Extract the [x, y] coordinate from the center of the cell holding the provided text.  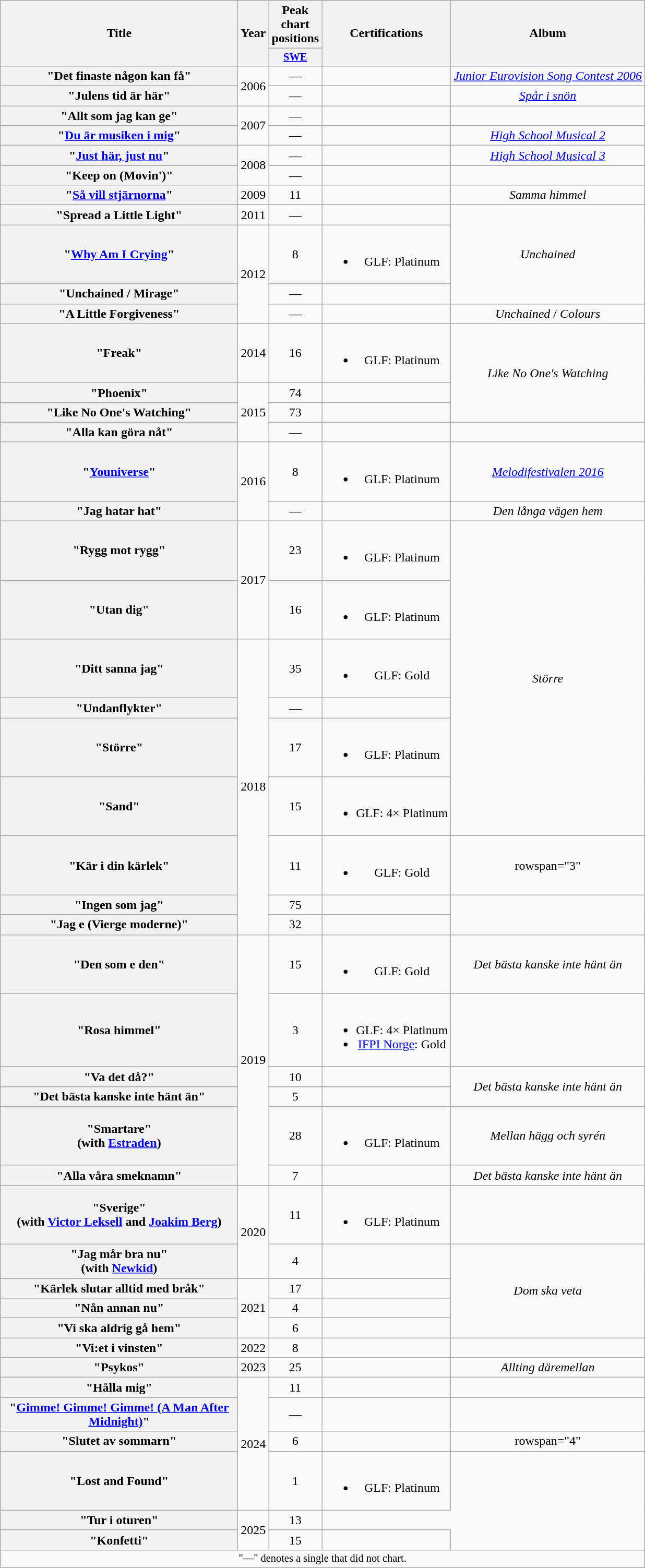
"Sverige"(with Victor Leksell and Joakim Berg) [119, 1215]
Title [119, 33]
"Kär i din kärlek" [119, 865]
"Keep on (Movin')" [119, 175]
"Kärlek slutar alltid med bråk" [119, 1288]
Samma himmel [548, 195]
"Why Am I Crying" [119, 255]
"Gimme! Gimme! Gimme! (A Man After Midnight)" [119, 1414]
Mellan hägg och syrén [548, 1135]
2014 [254, 353]
2011 [254, 215]
2019 [254, 1060]
rowspan="4" [548, 1441]
"Just här, just nu" [119, 155]
rowspan="3" [548, 865]
"Allt som jag kan ge" [119, 116]
75 [295, 905]
"Freak" [119, 353]
2009 [254, 195]
25 [295, 1368]
2023 [254, 1368]
Year [254, 33]
High School Musical 2 [548, 136]
"Det finaste någon kan få" [119, 76]
"Den som e den" [119, 964]
"Undanflykter" [119, 708]
"Rosa himmel" [119, 1030]
"Jag e (Vierge moderne)" [119, 925]
2021 [254, 1308]
2012 [254, 274]
2020 [254, 1231]
Unchained / Colours [548, 314]
"Va det då?" [119, 1076]
"Julens tid är här" [119, 96]
Junior Eurovision Song Contest 2006 [548, 76]
"Alla kan göra nåt" [119, 432]
"Nån annan nu" [119, 1308]
2006 [254, 86]
3 [295, 1030]
"Sand" [119, 807]
73 [295, 412]
Spår i snön [548, 96]
"Hålla mig" [119, 1387]
5 [295, 1096]
"Så vill stjärnorna" [119, 195]
"Psykos" [119, 1368]
Peak chart positions [295, 25]
Melodifestivalen 2016 [548, 472]
"Youniverse" [119, 472]
2024 [254, 1444]
2017 [254, 580]
"—" denotes a single that did not chart. [322, 1559]
"Utan dig" [119, 609]
Allting däremellan [548, 1368]
35 [295, 669]
"Större" [119, 747]
"Phoenix" [119, 392]
2016 [254, 481]
Album [548, 33]
"Alla våra smeknamn" [119, 1175]
Certifications [386, 33]
2007 [254, 126]
"A Little Forgiveness" [119, 314]
"Du är musiken i mig" [119, 136]
"Spread a Little Light" [119, 215]
Dom ska veta [548, 1291]
Like No One's Watching [548, 373]
2022 [254, 1348]
10 [295, 1076]
7 [295, 1175]
"Like No One's Watching" [119, 412]
High School Musical 3 [548, 155]
GLF: 4× PlatinumIFPI Norge: Gold [386, 1030]
"Unchained / Mirage" [119, 294]
"Slutet av sommarn" [119, 1441]
"Konfetti" [119, 1540]
"Smartare"(with Estraden) [119, 1135]
"Ditt sanna jag" [119, 669]
"Ingen som jag" [119, 905]
23 [295, 551]
1 [295, 1481]
"Rygg mot rygg" [119, 551]
"Lost and Found" [119, 1481]
"Det bästa kanske inte hänt än" [119, 1096]
28 [295, 1135]
2015 [254, 412]
SWE [295, 57]
"Vi ska aldrig gå hem" [119, 1328]
2008 [254, 165]
Unchained [548, 255]
13 [295, 1520]
"Tur i oturen" [119, 1520]
74 [295, 392]
GLF: 4× Platinum [386, 807]
2018 [254, 787]
2025 [254, 1530]
"Jag mår bra nu"(with Newkid) [119, 1262]
Den långa vägen hem [548, 511]
Större [548, 678]
"Vi:et i vinsten" [119, 1348]
"Jag hatar hat" [119, 511]
32 [295, 925]
